For the text-containing cell, return its midpoint in [x, y] coordinate format. 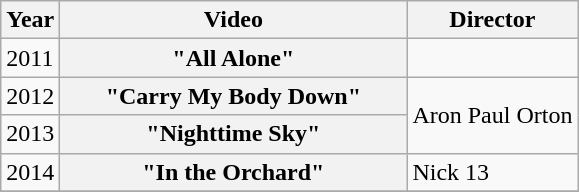
2012 [30, 96]
"In the Orchard" [234, 172]
Aron Paul Orton [492, 115]
Director [492, 20]
Year [30, 20]
Video [234, 20]
"Carry My Body Down" [234, 96]
2014 [30, 172]
Nick 13 [492, 172]
"All Alone" [234, 58]
"Nighttime Sky" [234, 134]
2013 [30, 134]
2011 [30, 58]
